Scan for the cell matching the given text and deliver its [X, Y] coordinate at center. 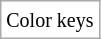
Color keys [50, 20]
